Scan for the cell matching the given text and deliver its [X, Y] coordinate at center. 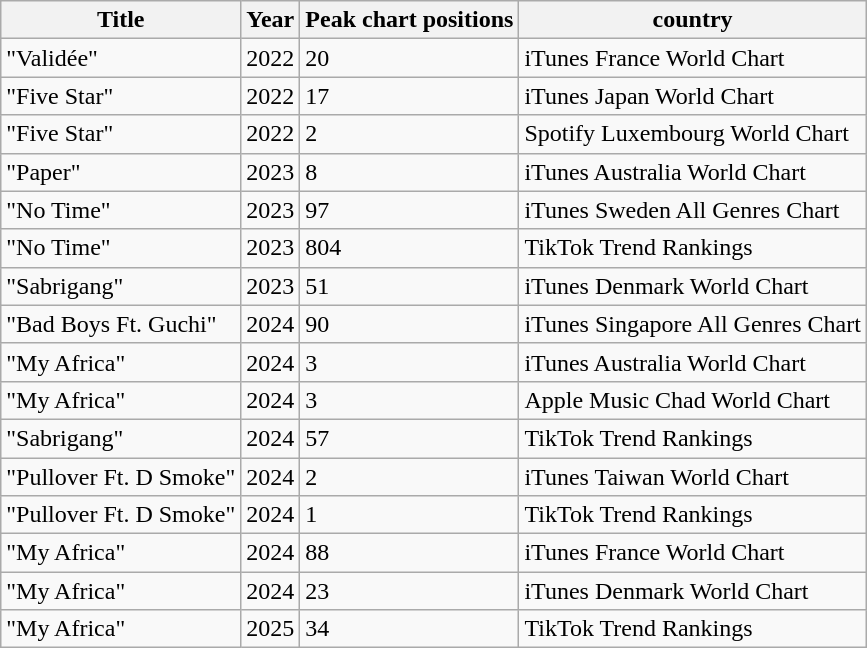
97 [410, 210]
17 [410, 96]
iTunes Taiwan World Chart [692, 477]
23 [410, 591]
"Bad Boys Ft. Guchi" [121, 324]
Apple Music Chad World Chart [692, 400]
88 [410, 553]
51 [410, 286]
1 [410, 515]
8 [410, 172]
"Paper" [121, 172]
iTunes Sweden All Genres Chart [692, 210]
20 [410, 58]
2025 [270, 629]
90 [410, 324]
iTunes Japan World Chart [692, 96]
804 [410, 248]
34 [410, 629]
57 [410, 438]
Title [121, 20]
"Validée" [121, 58]
Year [270, 20]
iTunes Singapore All Genres Chart [692, 324]
Peak chart positions [410, 20]
Spotify Luxembourg World Chart [692, 134]
country [692, 20]
